Provide the [X, Y] coordinate of the cell's center where the given text is located.  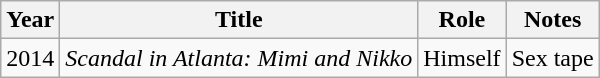
Role [462, 20]
Sex tape [552, 58]
Scandal in Atlanta: Mimi and Nikko [239, 58]
Title [239, 20]
2014 [30, 58]
Notes [552, 20]
Year [30, 20]
Himself [462, 58]
